Provide the [x, y] coordinate of the cell's center where the given text is located.  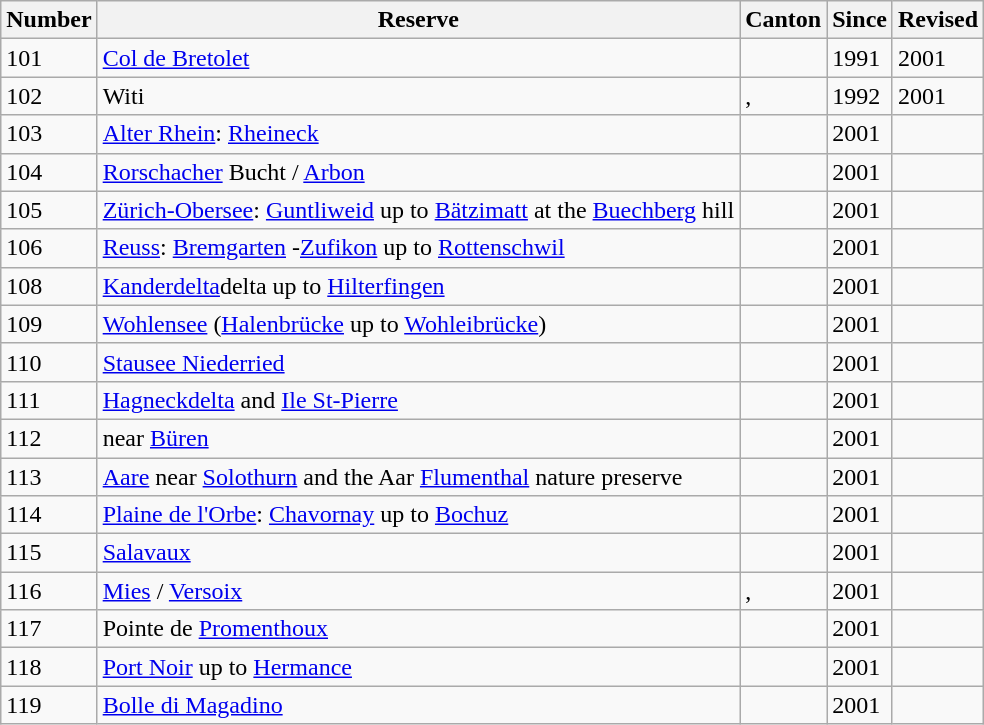
Col de Bretolet [418, 58]
Number [49, 20]
Pointe de Promenthoux [418, 629]
105 [49, 210]
Rorschacher Bucht / Arbon [418, 172]
115 [49, 553]
Port Noir up to Hermance [418, 667]
Salavaux [418, 553]
Witi [418, 96]
104 [49, 172]
112 [49, 438]
Reserve [418, 20]
114 [49, 515]
1992 [860, 96]
Kanderdeltadelta up to Hilterfingen [418, 286]
Canton [784, 20]
Hagneckdelta and Ile St-Pierre [418, 400]
111 [49, 400]
118 [49, 667]
103 [49, 134]
Wohlensee (Halenbrücke up to Wohleibrücke) [418, 324]
101 [49, 58]
Plaine de l'Orbe: Chavornay up to Bochuz [418, 515]
119 [49, 705]
116 [49, 591]
Mies / Versoix [418, 591]
106 [49, 248]
Alter Rhein: Rheineck [418, 134]
Stausee Niederried [418, 362]
109 [49, 324]
Revised [938, 20]
110 [49, 362]
113 [49, 477]
1991 [860, 58]
Bolle di Magadino [418, 705]
Reuss: Bremgarten -Zufikon up to Rottenschwil [418, 248]
Aare near Solothurn and the Aar Flumenthal nature preserve [418, 477]
117 [49, 629]
108 [49, 286]
Since [860, 20]
Zürich-Obersee: Guntliweid up to Bätzimatt at the Buechberg hill [418, 210]
102 [49, 96]
near Büren [418, 438]
